Output the (x, y) coordinate of the center of the cell containing the given text.  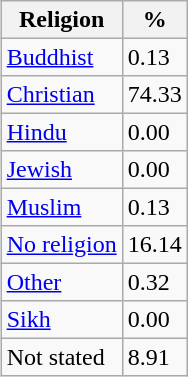
% (154, 20)
0.32 (154, 282)
Sikh (62, 318)
Other (62, 282)
16.14 (154, 244)
Not stated (62, 356)
Christian (62, 94)
Religion (62, 20)
74.33 (154, 94)
Buddhist (62, 56)
Hindu (62, 132)
Muslim (62, 206)
Jewish (62, 170)
No religion (62, 244)
8.91 (154, 356)
